Pinpoint the cell where the given text exists, returning its (x, y) midpoint coordinate. 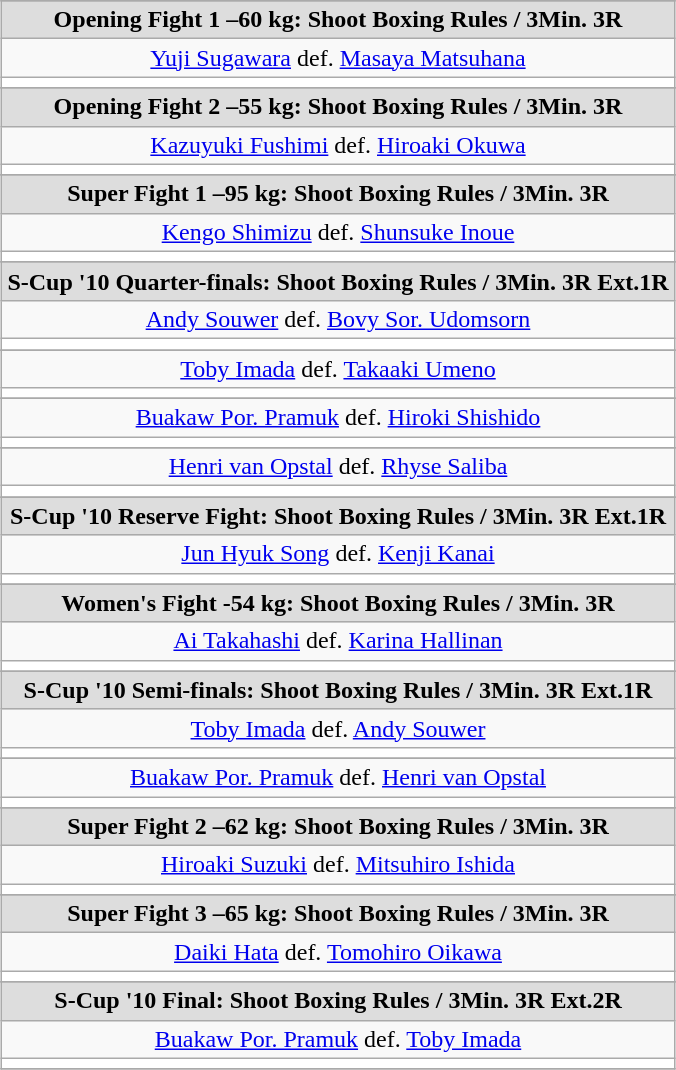
S-Cup '10 Semi-finals: Shoot Boxing Rules / 3Min. 3R Ext.1R (338, 690)
Yuji Sugawara def. Masaya Matsuhana (338, 58)
Hiroaki Suzuki def. Mitsuhiro Ishida (338, 865)
Buakaw Por. Pramuk def. Henri van Opstal (338, 777)
Super Fight 1 –95 kg: Shoot Boxing Rules / 3Min. 3R (338, 194)
Toby Imada def. Takaaki Umeno (338, 369)
Henri van Opstal def. Rhyse Saliba (338, 467)
Women's Fight -54 kg: Shoot Boxing Rules / 3Min. 3R (338, 603)
Super Fight 2 –62 kg: Shoot Boxing Rules / 3Min. 3R (338, 827)
Buakaw Por. Pramuk def. Hiroki Shishido (338, 418)
Daiki Hata def. Tomohiro Oikawa (338, 952)
Buakaw Por. Pramuk def. Toby Imada (338, 1039)
Andy Souwer def. Bovy Sor. Udomsorn (338, 319)
Opening Fight 1 –60 kg: Shoot Boxing Rules / 3Min. 3R (338, 20)
Kazuyuki Fushimi def. Hiroaki Okuwa (338, 145)
S-Cup '10 Reserve Fight: Shoot Boxing Rules / 3Min. 3R Ext.1R (338, 516)
S-Cup '10 Quarter-finals: Shoot Boxing Rules / 3Min. 3R Ext.1R (338, 281)
Ai Takahashi def. Karina Hallinan (338, 641)
Kengo Shimizu def. Shunsuke Inoue (338, 232)
Jun Hyuk Song def. Kenji Kanai (338, 554)
Opening Fight 2 –55 kg: Shoot Boxing Rules / 3Min. 3R (338, 107)
S-Cup '10 Final: Shoot Boxing Rules / 3Min. 3R Ext.2R (338, 1001)
Super Fight 3 –65 kg: Shoot Boxing Rules / 3Min. 3R (338, 914)
Toby Imada def. Andy Souwer (338, 728)
